Detect which cell encompasses the target text, then output its [X, Y] center coordinate. 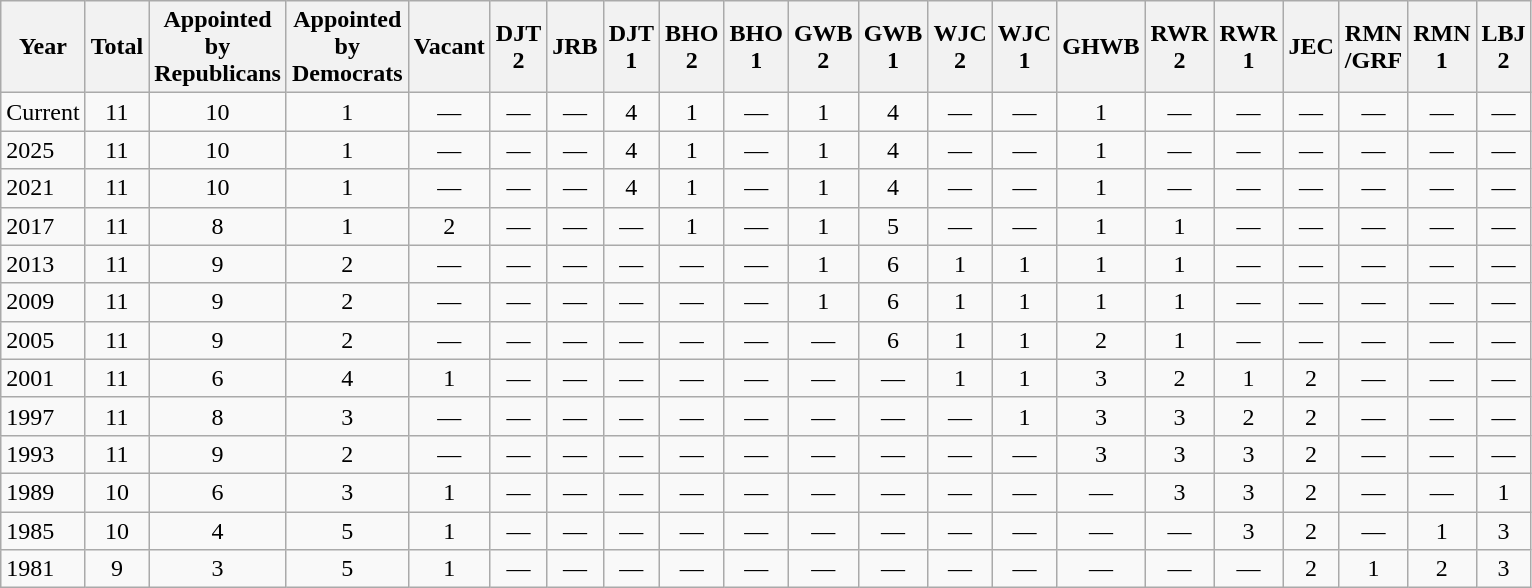
2009 [43, 302]
Year [43, 47]
WJC1 [1024, 47]
RMN1 [1442, 47]
GWB1 [893, 47]
DJT2 [518, 47]
2021 [43, 188]
LBJ2 [1504, 47]
DJT1 [631, 47]
Total [117, 47]
2025 [43, 150]
WJC2 [960, 47]
2005 [43, 340]
JEC [1311, 47]
GHWB [1101, 47]
Vacant [449, 47]
1993 [43, 454]
AppointedbyRepublicans [218, 47]
BHO1 [756, 47]
1997 [43, 416]
GWB2 [823, 47]
1981 [43, 569]
2017 [43, 226]
RMN/GRF [1373, 47]
2013 [43, 264]
2001 [43, 378]
RWR2 [1180, 47]
BHO2 [692, 47]
RWR1 [1248, 47]
JRB [575, 47]
Current [43, 112]
1989 [43, 492]
AppointedbyDemocrats [347, 47]
1985 [43, 531]
